Determine the (X, Y) coordinate at the center of the cell enclosing the given text.  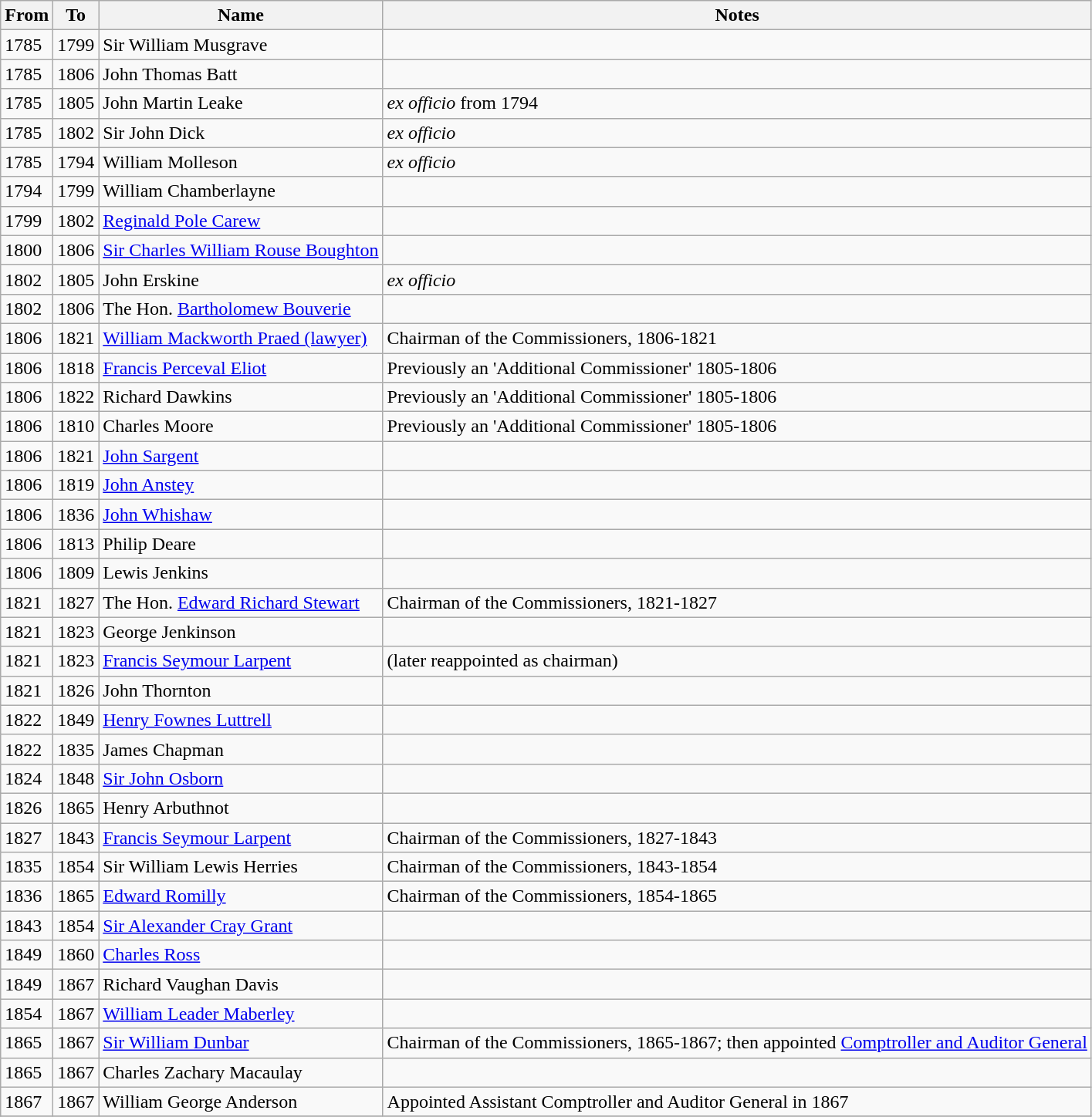
1810 (76, 427)
Philip Deare (241, 544)
John Anstey (241, 485)
Notes (737, 15)
1809 (76, 573)
Henry Arbuthnot (241, 808)
Sir Charles William Rouse Boughton (241, 250)
James Chapman (241, 749)
(later reappointed as chairman) (737, 661)
William Molleson (241, 162)
William Chamberlayne (241, 191)
John Erskine (241, 279)
ex officio from 1794 (737, 103)
William Mackworth Praed (lawyer) (241, 338)
Sir John Dick (241, 133)
William George Anderson (241, 1102)
John Thomas Batt (241, 74)
John Thornton (241, 690)
Francis Perceval Eliot (241, 368)
Charles Moore (241, 427)
Charles Zachary Macaulay (241, 1072)
Richard Dawkins (241, 397)
Appointed Assistant Comptroller and Auditor General in 1867 (737, 1102)
John Whishaw (241, 515)
The Hon. Edward Richard Stewart (241, 602)
The Hon. Bartholomew Bouverie (241, 309)
Chairman of the Commissioners, 1827-1843 (737, 837)
Lewis Jenkins (241, 573)
From (27, 15)
Sir Alexander Cray Grant (241, 926)
William Leader Maberley (241, 1014)
Sir John Osborn (241, 778)
1848 (76, 778)
Name (241, 15)
Reginald Pole Carew (241, 221)
Henry Fownes Luttrell (241, 720)
Chairman of the Commissioners, 1806-1821 (737, 338)
To (76, 15)
1818 (76, 368)
John Martin Leake (241, 103)
Sir William Dunbar (241, 1043)
1824 (27, 778)
John Sargent (241, 456)
1860 (76, 955)
1819 (76, 485)
1800 (27, 250)
Charles Ross (241, 955)
Richard Vaughan Davis (241, 984)
Chairman of the Commissioners, 1865-1867; then appointed Comptroller and Auditor General (737, 1043)
Edward Romilly (241, 896)
Chairman of the Commissioners, 1843-1854 (737, 867)
Chairman of the Commissioners, 1854-1865 (737, 896)
1813 (76, 544)
George Jenkinson (241, 632)
Chairman of the Commissioners, 1821-1827 (737, 602)
Sir William Musgrave (241, 45)
Sir William Lewis Herries (241, 867)
